From the cell containing the given text, extract its center point as (x, y) coordinate. 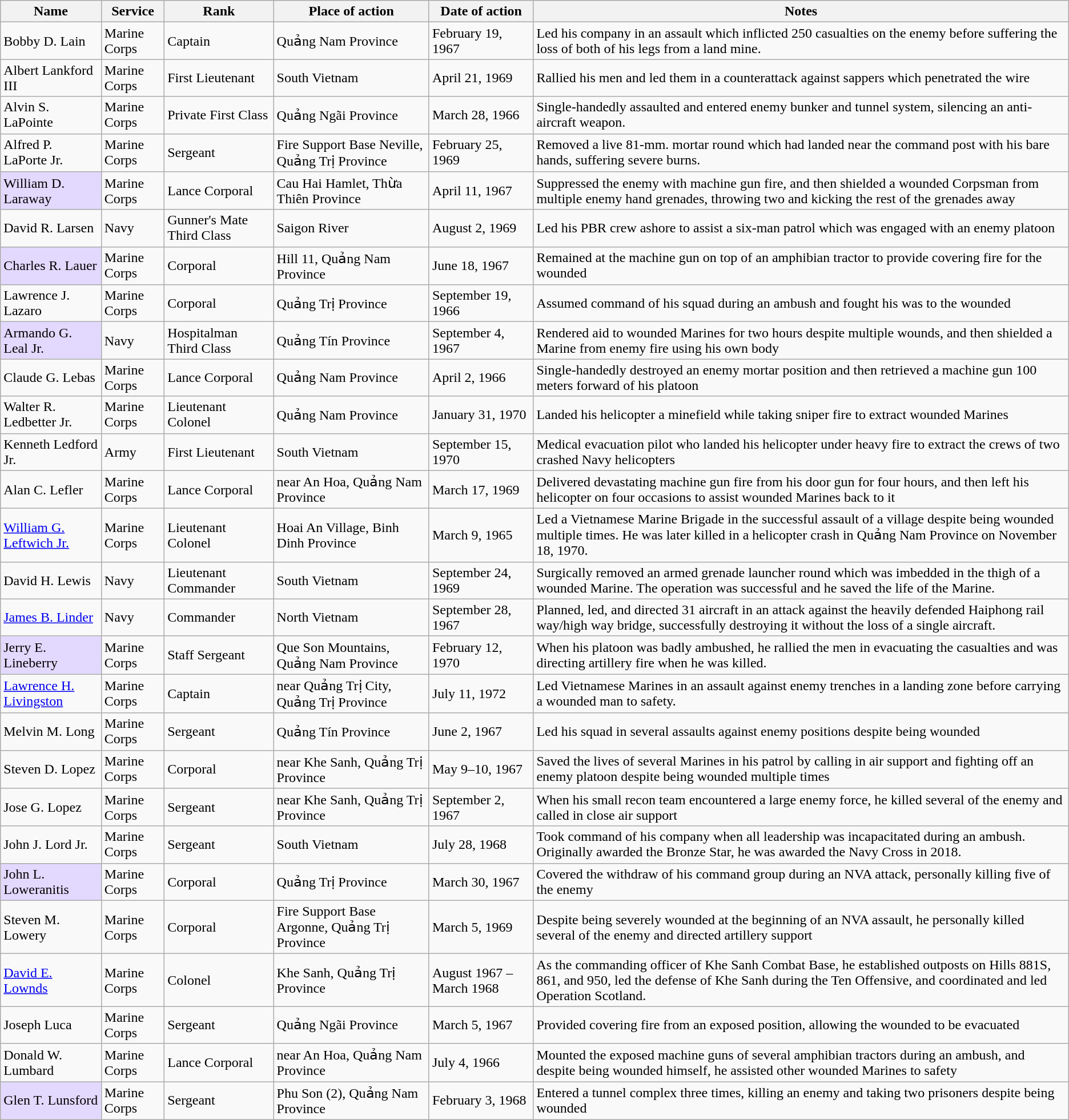
John L. Loweranitis (51, 881)
February 25, 1969 (481, 153)
March 28, 1966 (481, 115)
February 3, 1968 (481, 1101)
Army (132, 452)
Lieutenant Commander (219, 580)
July 4, 1966 (481, 1063)
Private First Class (219, 115)
April 11, 1967 (481, 191)
Steven D. Lopez (51, 770)
Led his company in an assault which inflicted 250 casualties on the enemy before suffering the loss of both of his legs from a land mine. (801, 41)
Led his PBR crew ashore to assist a six-man patrol which was engaged with an enemy platoon (801, 228)
Steven M. Lowery (51, 927)
July 28, 1968 (481, 845)
James B. Linder (51, 618)
Alvin S. LaPointe (51, 115)
Bobby D. Lain (51, 41)
Led Vietnamese Marines in an assault against enemy trenches in a landing zone before carrying a wounded man to safety. (801, 694)
Alan C. Lefler (51, 490)
John J. Lord Jr. (51, 845)
William G. Leftwich Jr. (51, 535)
Notes (801, 11)
June 18, 1967 (481, 266)
March 5, 1967 (481, 1025)
May 9–10, 1967 (481, 770)
Entered a tunnel complex three times, killing an enemy and taking two prisoners despite being wounded (801, 1101)
Que Son Mountains, Quảng Nam Province (351, 655)
North Vietnam (351, 618)
Albert Lankford III (51, 78)
Single-handedly destroyed an enemy mortar position and then retrieved a machine gun 100 meters forward of his platoon (801, 378)
April 21, 1969 (481, 78)
March 30, 1967 (481, 881)
David R. Larsen (51, 228)
When his platoon was badly ambushed, he rallied the men in evacuating the casualties and was directing artillery fire when he was killed. (801, 655)
Kenneth Ledford Jr. (51, 452)
Remained at the machine gun on top of an amphibian tractor to provide covering fire for the wounded (801, 266)
Hoai An Village, Binh Dinh Province (351, 535)
March 5, 1969 (481, 927)
Jose G. Lopez (51, 807)
September 15, 1970 (481, 452)
David E. Lownds (51, 980)
Covered the withdraw of his command group during an NVA attack, personally killing five of the enemy (801, 881)
September 4, 1967 (481, 340)
When his small recon team encountered a large enemy force, he killed several of the enemy and called in close air support (801, 807)
Glen T. Lunsford (51, 1101)
Assumed command of his squad during an ambush and fought his was to the wounded (801, 304)
Name (51, 11)
Rank (219, 11)
Hospitalman Third Class (219, 340)
February 12, 1970 (481, 655)
Despite being severely wounded at the beginning of an NVA assault, he personally killed several of the enemy and directed artillery support (801, 927)
September 24, 1969 (481, 580)
Alfred P. LaPorte Jr. (51, 153)
Rallied his men and led them in a counterattack against sappers which penetrated the wire (801, 78)
Place of action (351, 11)
Rendered aid to wounded Marines for two hours despite multiple wounds, and then shielded a Marine from enemy fire using his own body (801, 340)
Saigon River (351, 228)
Phu Son (2), Quảng Nam Province (351, 1101)
February 19, 1967 (481, 41)
Fire Support Base Neville, Quảng Trị Province (351, 153)
William D. Laraway (51, 191)
July 11, 1972 (481, 694)
March 9, 1965 (481, 535)
Staff Sergeant (219, 655)
Hill 11, Quảng Nam Province (351, 266)
Armando G. Leal Jr. (51, 340)
Walter R. Ledbetter Jr. (51, 414)
Removed a live 81-mm. mortar round which had landed near the command post with his bare hands, suffering severe burns. (801, 153)
Service (132, 11)
Claude G. Lebas (51, 378)
April 2, 1966 (481, 378)
Charles R. Lauer (51, 266)
Fire Support Base Argonne, Quảng Trị Province (351, 927)
Single-handedly assaulted and entered enemy bunker and tunnel system, silencing an anti-aircraft weapon. (801, 115)
Cau Hai Hamlet, Thừa Thiên Province (351, 191)
Saved the lives of several Marines in his patrol by calling in air support and fighting off an enemy platoon despite being wounded multiple times (801, 770)
David H. Lewis (51, 580)
August 2, 1969 (481, 228)
Led his squad in several assaults against enemy positions despite being wounded (801, 732)
Gunner's Mate Third Class (219, 228)
Medical evacuation pilot who landed his helicopter under heavy fire to extract the crews of two crashed Navy helicopters (801, 452)
Commander (219, 618)
Melvin M. Long (51, 732)
September 28, 1967 (481, 618)
August 1967 – March 1968 (481, 980)
Donald W. Lumbard (51, 1063)
Landed his helicopter a minefield while taking sniper fire to extract wounded Marines (801, 414)
January 31, 1970 (481, 414)
Colonel (219, 980)
Lawrence H. Livingston (51, 694)
September 19, 1966 (481, 304)
September 2, 1967 (481, 807)
Provided covering fire from an exposed position, allowing the wounded to be evacuated (801, 1025)
June 2, 1967 (481, 732)
near Quảng Trị City, Quảng Trị Province (351, 694)
Khe Sanh, Quảng Trị Province (351, 980)
Lawrence J. Lazaro (51, 304)
Date of action (481, 11)
March 17, 1969 (481, 490)
Jerry E. Lineberry (51, 655)
Joseph Luca (51, 1025)
